For the text-containing cell, return its midpoint in (X, Y) coordinate format. 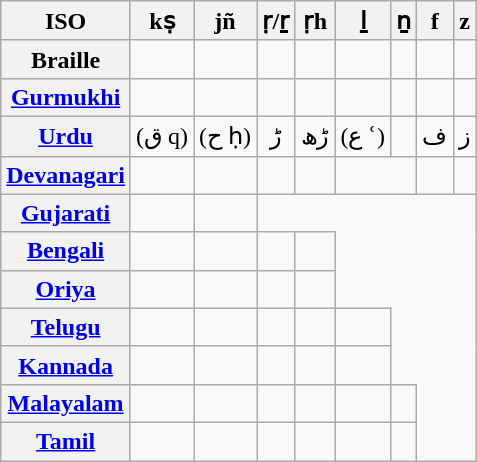
ṉ (403, 21)
z (464, 21)
jñ (226, 21)
ڑھ (315, 136)
f (434, 21)
Tamil (66, 441)
ف (434, 136)
(ح‎ ḥ) (226, 136)
Bengali (66, 251)
(ع‎ ʿ) (363, 136)
Gurmukhi (66, 97)
Devanagari (66, 175)
Malayalam (66, 403)
Oriya (66, 289)
ṛ/ṟ (276, 21)
Kannada (66, 365)
Telugu (66, 327)
Gujarati (66, 213)
(ق‎ q) (162, 136)
ڑ (276, 136)
ISO (66, 21)
ز (464, 136)
Urdu (66, 136)
kṣ (162, 21)
ṛh (315, 21)
Braille (66, 59)
ḻ (363, 21)
